Provide the (x, y) coordinate of the cell's center where the given text is located.  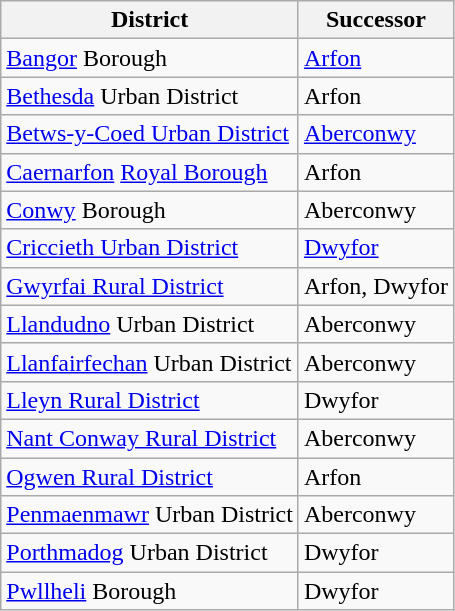
Ogwen Rural District (150, 477)
Pwllheli Borough (150, 591)
Betws-y-Coed Urban District (150, 134)
Arfon, Dwyfor (376, 286)
Nant Conway Rural District (150, 438)
Llanfairfechan Urban District (150, 362)
Conwy Borough (150, 210)
Penmaenmawr Urban District (150, 515)
Gwyrfai Rural District (150, 286)
District (150, 20)
Criccieth Urban District (150, 248)
Lleyn Rural District (150, 400)
Caernarfon Royal Borough (150, 172)
Successor (376, 20)
Porthmadog Urban District (150, 553)
Bethesda Urban District (150, 96)
Bangor Borough (150, 58)
Llandudno Urban District (150, 324)
